Return the [X, Y] coordinate for the center point of the cell that contains the specified text.  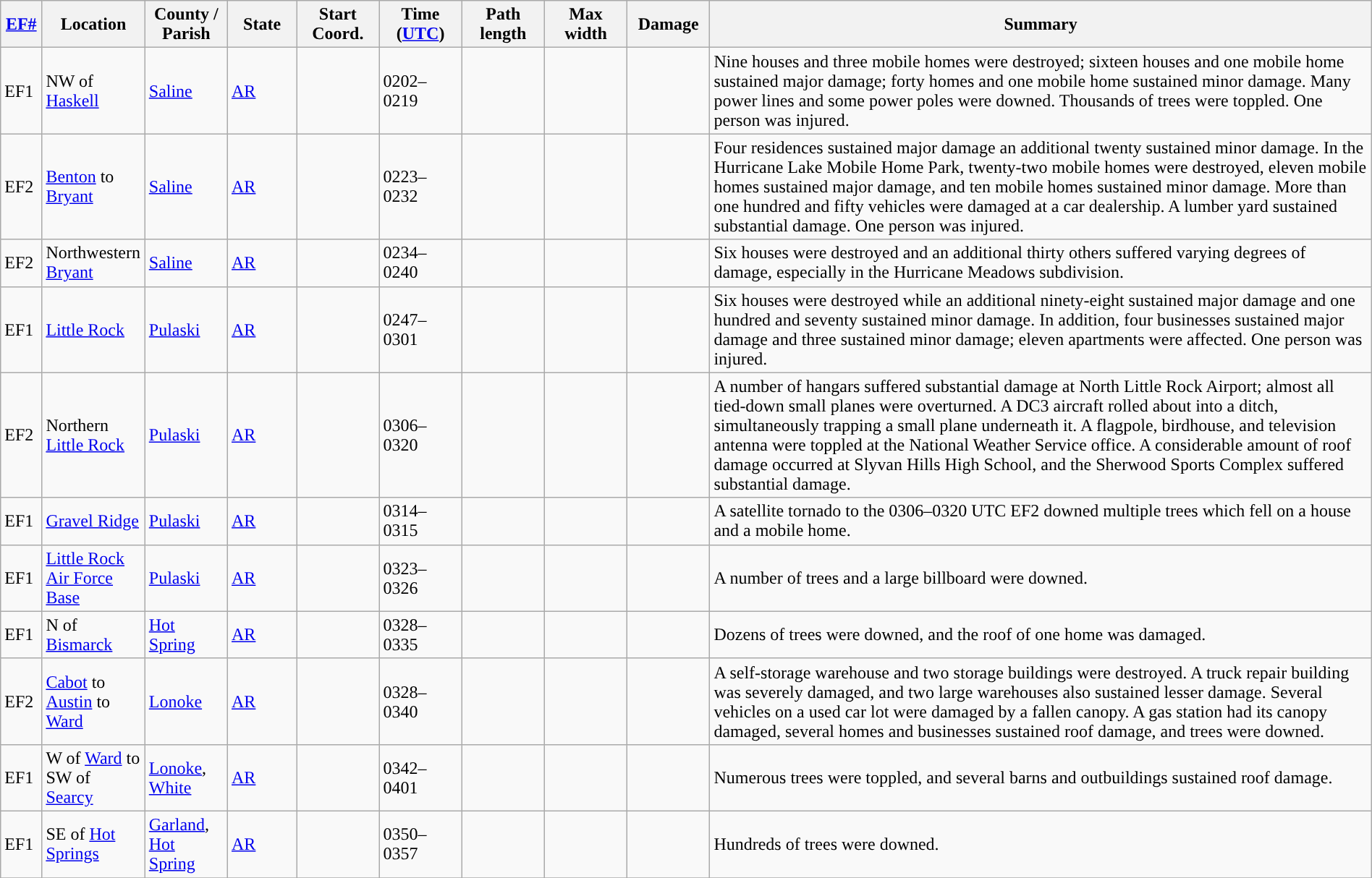
Path length [503, 25]
Summary [1041, 25]
A number of trees and a large billboard were downed. [1041, 578]
Little Rock [93, 330]
State [262, 25]
Dozens of trees were downed, and the roof of one home was damaged. [1041, 635]
W of Ward to SW of Searcy [93, 777]
Cabot to Austin to Ward [93, 702]
N of Bismarck [93, 635]
A satellite tornado to the 0306–0320 UTC EF2 downed multiple trees which fell on a house and a mobile home. [1041, 521]
Benton to Bryant [93, 187]
Start Coord. [338, 25]
0342–0401 [420, 777]
Hot Spring [186, 635]
EF# [22, 25]
Damage [669, 25]
0323–0326 [420, 578]
Gravel Ridge [93, 521]
0202–0219 [420, 91]
SE of Hot Springs [93, 844]
0314–0315 [420, 521]
Location [93, 25]
NW of Haskell [93, 91]
0306–0320 [420, 435]
Hundreds of trees were downed. [1041, 844]
Northwestern Bryant [93, 263]
County / Parish [186, 25]
0328–0335 [420, 635]
0328–0340 [420, 702]
0350–0357 [420, 844]
Garland, Hot Spring [186, 844]
Little Rock Air Force Base [93, 578]
Numerous trees were toppled, and several barns and outbuildings sustained roof damage. [1041, 777]
0247–0301 [420, 330]
Max width [585, 25]
Northern Little Rock [93, 435]
Time (UTC) [420, 25]
Lonoke [186, 702]
Lonoke, White [186, 777]
0223–0232 [420, 187]
0234–0240 [420, 263]
Six houses were destroyed and an additional thirty others suffered varying degrees of damage, especially in the Hurricane Meadows subdivision. [1041, 263]
